Output the (x, y) coordinate of the center of the cell containing the given text.  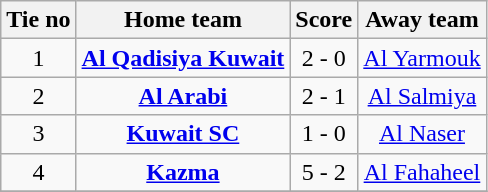
1 - 0 (324, 134)
3 (38, 134)
Al Fahaheel (422, 172)
Kazma (183, 172)
1 (38, 58)
Al Arabi (183, 96)
Al Qadisiya Kuwait (183, 58)
Al Naser (422, 134)
Al Salmiya (422, 96)
2 - 1 (324, 96)
4 (38, 172)
Kuwait SC (183, 134)
Tie no (38, 20)
5 - 2 (324, 172)
Al Yarmouk (422, 58)
Away team (422, 20)
2 - 0 (324, 58)
Home team (183, 20)
Score (324, 20)
2 (38, 96)
